Extract the (x, y) coordinate from the center of the cell holding the provided text.  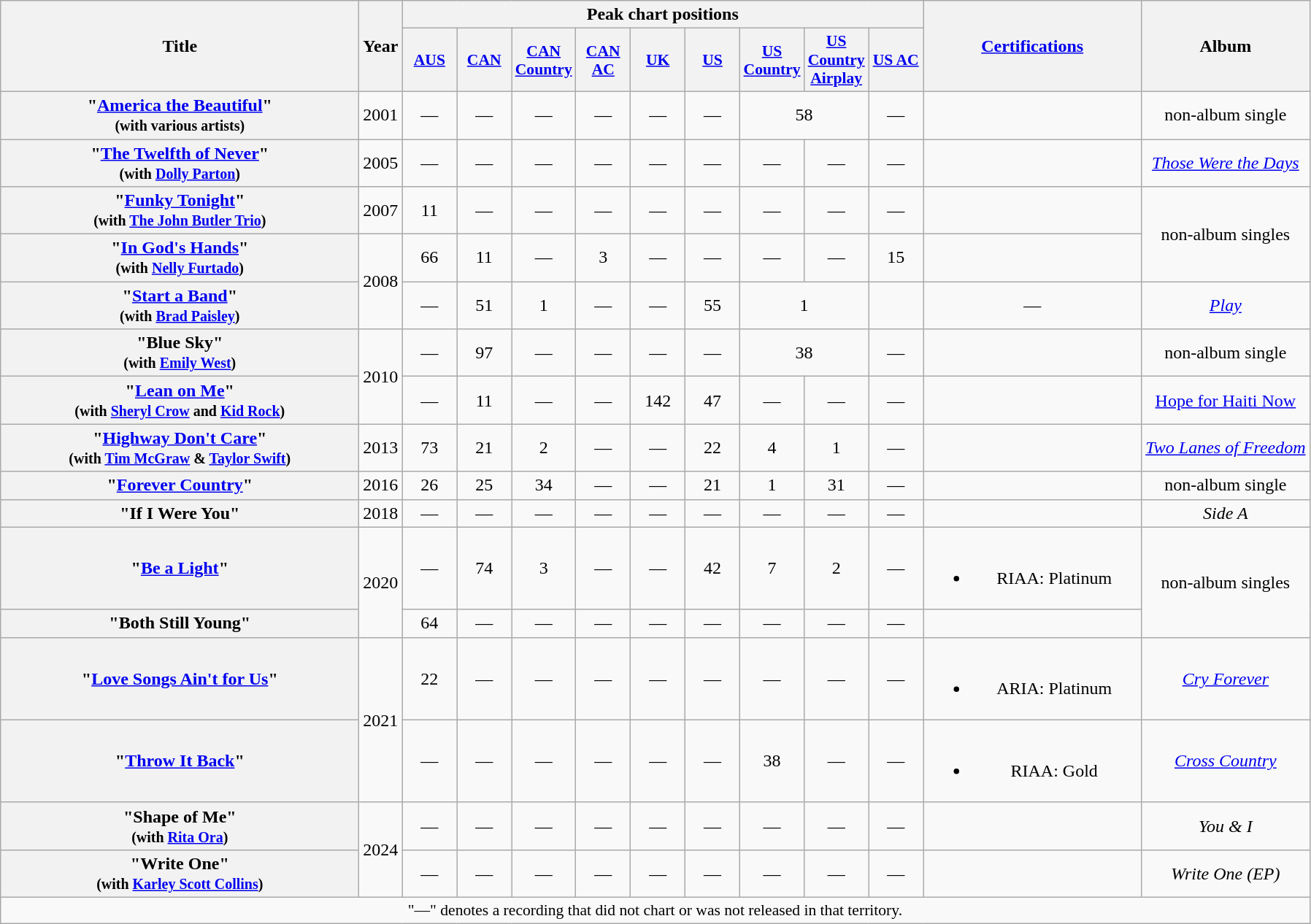
"Both Still Young" (180, 623)
RIAA: Platinum (1032, 568)
Hope for Haiti Now (1226, 400)
2005 (381, 162)
US AC (896, 60)
Two Lanes of Freedom (1226, 448)
2021 (381, 720)
Write One (EP) (1226, 873)
15 (896, 258)
26 (429, 485)
Title (180, 47)
42 (712, 568)
Certifications (1032, 47)
51 (485, 305)
74 (485, 568)
"If I Were You" (180, 513)
CAN Country (544, 60)
USCountry (772, 60)
Cry Forever (1226, 679)
73 (429, 448)
2024 (381, 850)
Cross Country (1226, 761)
2018 (381, 513)
Those Were the Days (1226, 162)
64 (429, 623)
7 (772, 568)
"Be a Light" (180, 568)
2020 (381, 582)
RIAA: Gold (1032, 761)
2001 (381, 115)
US (712, 60)
55 (712, 305)
USCountryAirplay (837, 60)
CAN AC (603, 60)
"Highway Don't Care"(with Tim McGraw & Taylor Swift) (180, 448)
Album (1226, 47)
"—" denotes a recording that did not chart or was not released in that territory. (655, 910)
47 (712, 400)
2007 (381, 210)
"Love Songs Ain't for Us" (180, 679)
2013 (381, 448)
31 (837, 485)
"Shape of Me"(with Rita Ora) (180, 826)
25 (485, 485)
"The Twelfth of Never"(with Dolly Parton) (180, 162)
Play (1226, 305)
58 (804, 115)
2008 (381, 282)
"Write One"(with Karley Scott Collins) (180, 873)
142 (658, 400)
Peak chart positions (663, 15)
CAN (485, 60)
2010 (381, 377)
4 (772, 448)
66 (429, 258)
"Blue Sky"(with Emily West) (180, 353)
"Funky Tonight"(with The John Butler Trio) (180, 210)
AUS (429, 60)
You & I (1226, 826)
Year (381, 47)
"Throw It Back" (180, 761)
34 (544, 485)
"Forever Country" (180, 485)
2016 (381, 485)
"America the Beautiful"(with various artists) (180, 115)
97 (485, 353)
ARIA: Platinum (1032, 679)
"In God's Hands"(with Nelly Furtado) (180, 258)
Side A (1226, 513)
"Lean on Me"(with Sheryl Crow and Kid Rock) (180, 400)
"Start a Band"(with Brad Paisley) (180, 305)
UK (658, 60)
